From the cell containing the given text, extract its center point as [x, y] coordinate. 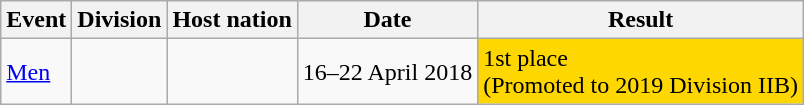
Date [387, 20]
16–22 April 2018 [387, 72]
Result [641, 20]
1st place(Promoted to 2019 Division IIB) [641, 72]
Host nation [232, 20]
Men [36, 72]
Event [36, 20]
Division [120, 20]
